Output the [x, y] coordinate of the center of the cell containing the given text.  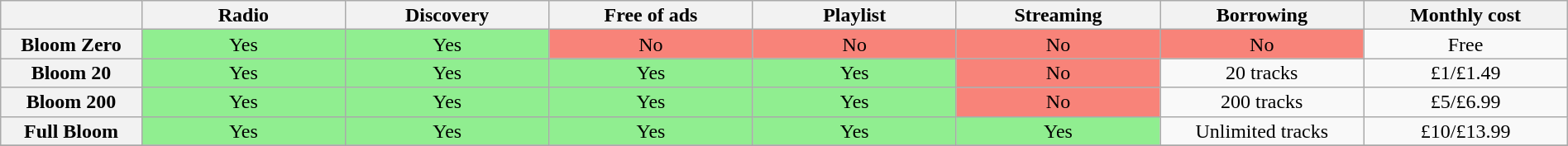
20 tracks [1262, 73]
Unlimited tracks [1262, 130]
Bloom 20 [71, 73]
200 tracks [1262, 102]
Streaming [1058, 15]
£5/£6.99 [1465, 102]
Monthly cost [1465, 15]
Bloom Zero [71, 45]
Playlist [854, 15]
£1/£1.49 [1465, 73]
Borrowing [1262, 15]
£10/£13.99 [1465, 130]
Radio [243, 15]
Bloom 200 [71, 102]
Discovery [447, 15]
Full Bloom [71, 130]
Free of ads [651, 15]
Free [1465, 45]
